Extract the (x, y) coordinate from the center of the cell holding the provided text.  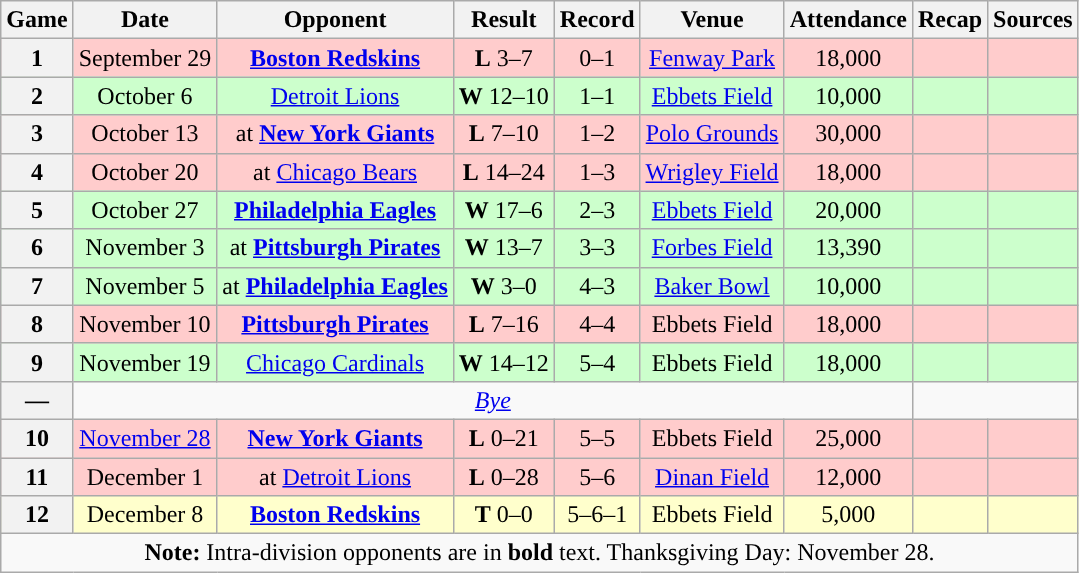
Baker Bowl (712, 286)
2 (37, 96)
Pittsburgh Pirates (335, 324)
30,000 (848, 134)
12,000 (848, 477)
Detroit Lions (335, 96)
Sources (1034, 20)
10 (37, 438)
5–6 (597, 477)
October 27 (145, 210)
Polo Grounds (712, 134)
September 29 (145, 58)
13,390 (848, 248)
November 28 (145, 438)
W 12–10 (504, 96)
at Chicago Bears (335, 172)
1–2 (597, 134)
12 (37, 515)
L 7–10 (504, 134)
Fenway Park (712, 58)
20,000 (848, 210)
L 3–7 (504, 58)
W 17–6 (504, 210)
4–3 (597, 286)
W 13–7 (504, 248)
at New York Giants (335, 134)
November 5 (145, 286)
Dinan Field (712, 477)
3 (37, 134)
at Detroit Lions (335, 477)
L 0–21 (504, 438)
Venue (712, 20)
November 10 (145, 324)
Philadelphia Eagles (335, 210)
December 1 (145, 477)
at Pittsburgh Pirates (335, 248)
5–4 (597, 362)
at Philadelphia Eagles (335, 286)
1 (37, 58)
W 3–0 (504, 286)
4–4 (597, 324)
11 (37, 477)
Date (145, 20)
Bye (492, 400)
Opponent (335, 20)
November 3 (145, 248)
8 (37, 324)
October 13 (145, 134)
5,000 (848, 515)
1–3 (597, 172)
Game (37, 20)
Note: Intra-division opponents are in bold text. Thanksgiving Day: November 28. (540, 553)
L 0–28 (504, 477)
Record (597, 20)
1–1 (597, 96)
October 6 (145, 96)
Forbes Field (712, 248)
New York Giants (335, 438)
25,000 (848, 438)
November 19 (145, 362)
5–6–1 (597, 515)
2–3 (597, 210)
December 8 (145, 515)
Result (504, 20)
L 7–16 (504, 324)
T 0–0 (504, 515)
Wrigley Field (712, 172)
Attendance (848, 20)
Recap (950, 20)
Chicago Cardinals (335, 362)
9 (37, 362)
5 (37, 210)
7 (37, 286)
6 (37, 248)
L 14–24 (504, 172)
W 14–12 (504, 362)
— (37, 400)
4 (37, 172)
3–3 (597, 248)
0–1 (597, 58)
5–5 (597, 438)
October 20 (145, 172)
